Return (x, y) of the center of cell containing provided text 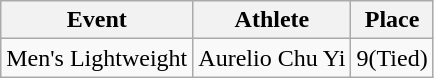
Athlete (272, 20)
Aurelio Chu Yi (272, 58)
9(Tied) (392, 58)
Place (392, 20)
Men's Lightweight (97, 58)
Event (97, 20)
